Detect which cell encompasses the target text, then output its (X, Y) center coordinate. 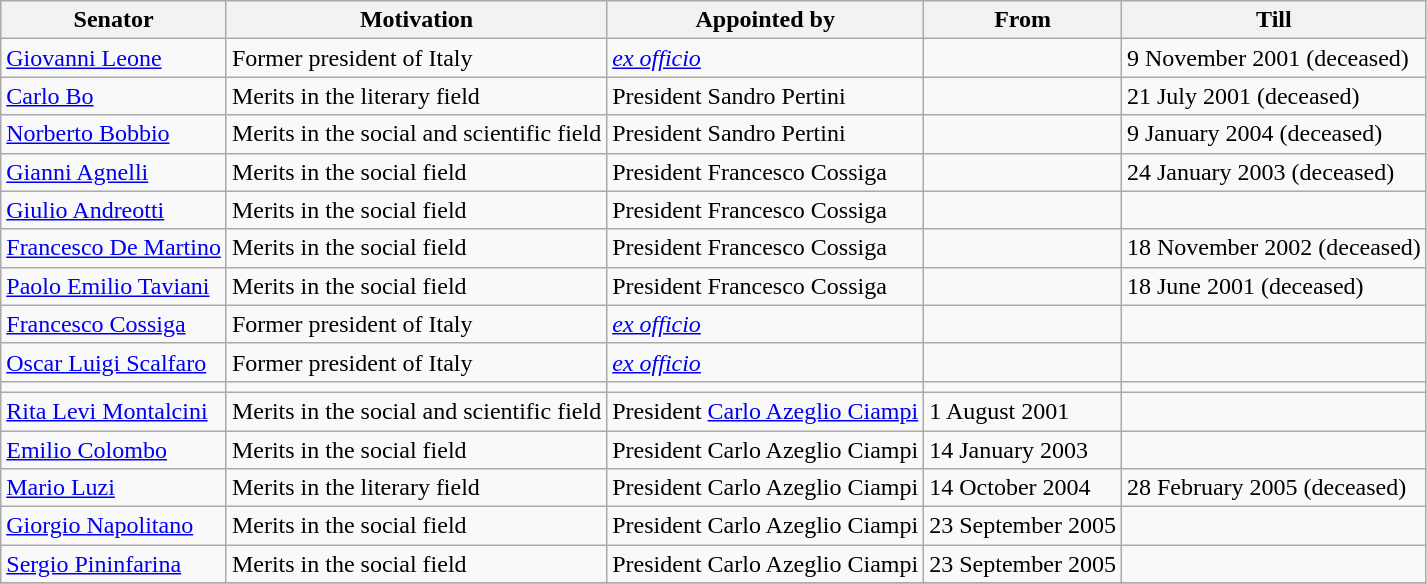
Appointed by (766, 20)
Norberto Bobbio (114, 134)
Emilio Colombo (114, 449)
Giulio Andreotti (114, 210)
Oscar Luigi Scalfaro (114, 362)
Senator (114, 20)
Giovanni Leone (114, 58)
Till (1274, 20)
Carlo Bo (114, 96)
18 November 2002 (deceased) (1274, 248)
9 January 2004 (deceased) (1274, 134)
Francesco Cossiga (114, 324)
Paolo Emilio Taviani (114, 286)
21 July 2001 (deceased) (1274, 96)
14 October 2004 (1023, 488)
Rita Levi Montalcini (114, 411)
Gianni Agnelli (114, 172)
Motivation (416, 20)
Francesco De Martino (114, 248)
9 November 2001 (deceased) (1274, 58)
Mario Luzi (114, 488)
Sergio Pininfarina (114, 564)
Giorgio Napolitano (114, 526)
28 February 2005 (deceased) (1274, 488)
18 June 2001 (deceased) (1274, 286)
24 January 2003 (deceased) (1274, 172)
From (1023, 20)
14 January 2003 (1023, 449)
1 August 2001 (1023, 411)
